Determine the (x, y) coordinate at the center of the cell enclosing the given text.  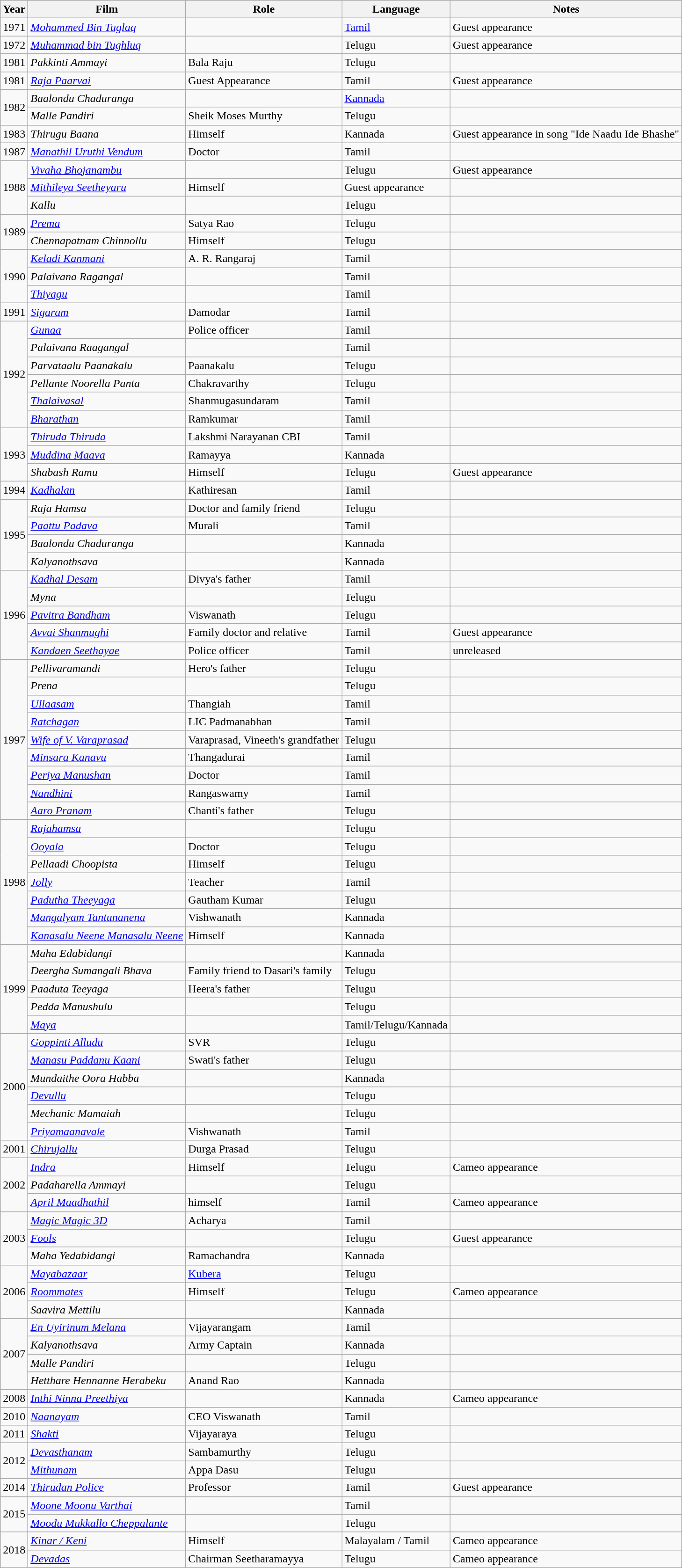
A. R. Rangaraj (264, 259)
Moodu Mukkallo Cheppalante (107, 1523)
Ratchagan (107, 722)
Vivaha Bhojanambu (107, 169)
Hetthare Hennanne Herabeku (107, 1381)
Paattu Padava (107, 526)
Viswanath (264, 615)
Maha Yedabidangi (107, 1256)
Ramachandra (264, 1256)
Goppinti Alludu (107, 1042)
Devullu (107, 1096)
Pellaadi Choopista (107, 864)
Malayalam / Tamil (396, 1541)
Guest appearance in song "Ide Naadu Ide Bhashe" (566, 134)
Naanayam (107, 1416)
2012 (14, 1461)
Mithunam (107, 1470)
Magic Magic 3D (107, 1220)
1988 (14, 187)
2018 (14, 1550)
Doctor and family friend (264, 508)
Kanasalu Neene Manasalu Neene (107, 935)
Pellivaramandi (107, 668)
Swati's father (264, 1060)
Keladi Kanmani (107, 259)
Chairman Seetharamayya (264, 1559)
Raja Paarvai (107, 80)
Guest Appearance (264, 80)
Family doctor and relative (264, 633)
1994 (14, 490)
Vijayarangam (264, 1327)
Fools (107, 1238)
Devadas (107, 1559)
2014 (14, 1488)
Paaduta Teeyaga (107, 989)
1997 (14, 739)
Mechanic Mamaiah (107, 1114)
Kinar / Keni (107, 1541)
Aaro Pranam (107, 811)
Maya (107, 1024)
Paanakalu (264, 365)
Wife of V. Varaprasad (107, 739)
Notes (566, 9)
Satya Rao (264, 223)
Vijayaraya (264, 1434)
2006 (14, 1291)
Pakkinti Ammayi (107, 63)
2007 (14, 1354)
Shabash Ramu (107, 472)
Anand Rao (264, 1381)
Palaivana Raagangal (107, 348)
Pedda Manushulu (107, 1006)
Bala Raju (264, 63)
1989 (14, 232)
1991 (14, 312)
Mohammed Bin Tuglaq (107, 27)
Indra (107, 1167)
Ooyala (107, 846)
Professor (264, 1488)
Avvai Shanmughi (107, 633)
2011 (14, 1434)
Padutha Theeyaga (107, 900)
Shakti (107, 1434)
2000 (14, 1087)
Thirugu Baana (107, 134)
2003 (14, 1238)
Shanmugasundaram (264, 401)
Mithileya Seetheyaru (107, 187)
2001 (14, 1149)
2008 (14, 1399)
Muhammad bin Tughluq (107, 45)
Ramkumar (264, 419)
Thiruda Thiruda (107, 437)
Palaivana Ragangal (107, 277)
Heera's father (264, 989)
April Maadhathil (107, 1203)
Maha Edabidangi (107, 953)
1999 (14, 989)
1995 (14, 534)
Priyamaanavale (107, 1131)
Periya Manushan (107, 775)
Rajahamsa (107, 829)
Divya's father (264, 579)
Mundaithe Oora Habba (107, 1078)
1972 (14, 45)
1987 (14, 152)
Durga Prasad (264, 1149)
Sheik Moses Murthy (264, 116)
Raja Hamsa (107, 508)
Muddina Maava (107, 454)
Jolly (107, 882)
Varaprasad, Vineeth's grandfather (264, 739)
Kandaen Seethayae (107, 650)
himself (264, 1203)
Kubera (264, 1274)
Appa Dasu (264, 1470)
2015 (14, 1514)
Pellante Noorella Panta (107, 383)
Family friend to Dasari's family (264, 971)
1993 (14, 454)
Thangiah (264, 704)
Pavitra Bandham (107, 615)
Teacher (264, 882)
Manasu Paddanu Kaani (107, 1060)
En Uyirinum Melana (107, 1327)
1998 (14, 882)
Kadhalan (107, 490)
Language (396, 9)
Hero's father (264, 668)
Thangadurai (264, 757)
Chakravarthy (264, 383)
Film (107, 9)
1982 (14, 107)
Tamil/Telugu/Kannada (396, 1024)
Year (14, 9)
Sambamurthy (264, 1452)
Acharya (264, 1220)
LIC Padmanabhan (264, 722)
Role (264, 9)
Roommates (107, 1291)
Thalaivasal (107, 401)
1992 (14, 374)
Army Captain (264, 1345)
Ramayya (264, 454)
Gunaa (107, 330)
1996 (14, 615)
1983 (14, 134)
1990 (14, 277)
Kadhal Desam (107, 579)
Chennapatnam Chinnollu (107, 241)
Thiyagu (107, 294)
Chanti's father (264, 811)
Mangalyam Tantunanena (107, 918)
Mayabazaar (107, 1274)
Moone Moonu Varthai (107, 1505)
2010 (14, 1416)
CEO Viswanath (264, 1416)
Gautham Kumar (264, 900)
Sigaram (107, 312)
Nandhini (107, 793)
Chirujallu (107, 1149)
Saavira Mettilu (107, 1309)
Kathiresan (264, 490)
Inthi Ninna Preethiya (107, 1399)
Damodar (264, 312)
1971 (14, 27)
unreleased (566, 650)
SVR (264, 1042)
Manathil Uruthi Vendum (107, 152)
Ullaasam (107, 704)
Kallu (107, 205)
Deergha Sumangali Bhava (107, 971)
Minsara Kanavu (107, 757)
Rangaswamy (264, 793)
Padaharella Ammayi (107, 1185)
Murali (264, 526)
2002 (14, 1185)
Lakshmi Narayanan CBI (264, 437)
Bharathan (107, 419)
Parvataalu Paanakalu (107, 365)
Prena (107, 686)
Prema (107, 223)
Myna (107, 597)
Devasthanam (107, 1452)
Thirudan Police (107, 1488)
